From the cell containing the given text, extract its center point as [x, y] coordinate. 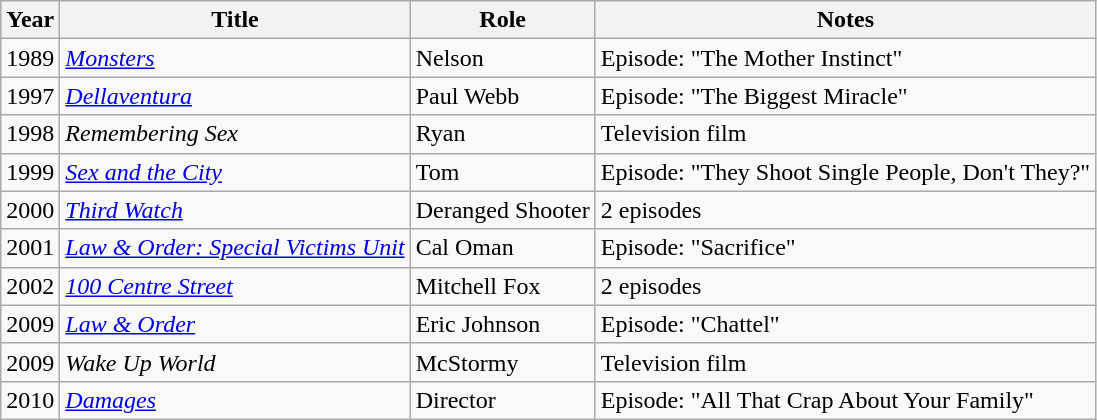
Ryan [502, 134]
Cal Oman [502, 248]
Notes [845, 20]
Episode: "The Biggest Miracle" [845, 96]
McStormy [502, 362]
Paul Webb [502, 96]
Remembering Sex [235, 134]
Role [502, 20]
Episode: "Sacrifice" [845, 248]
Eric Johnson [502, 324]
Episode: "All That Crap About Your Family" [845, 400]
Mitchell Fox [502, 286]
Law & Order [235, 324]
2002 [30, 286]
Nelson [502, 58]
2000 [30, 210]
Year [30, 20]
Sex and the City [235, 172]
Deranged Shooter [502, 210]
Title [235, 20]
Episode: "Chattel" [845, 324]
2001 [30, 248]
Director [502, 400]
Monsters [235, 58]
Law & Order: Special Victims Unit [235, 248]
1989 [30, 58]
Third Watch [235, 210]
1998 [30, 134]
Episode: "They Shoot Single People, Don't They?" [845, 172]
Wake Up World [235, 362]
Tom [502, 172]
Episode: "The Mother Instinct" [845, 58]
Dellaventura [235, 96]
1999 [30, 172]
Damages [235, 400]
100 Centre Street [235, 286]
1997 [30, 96]
2010 [30, 400]
